Determine the (x, y) coordinate at the center of the cell enclosing the given text.  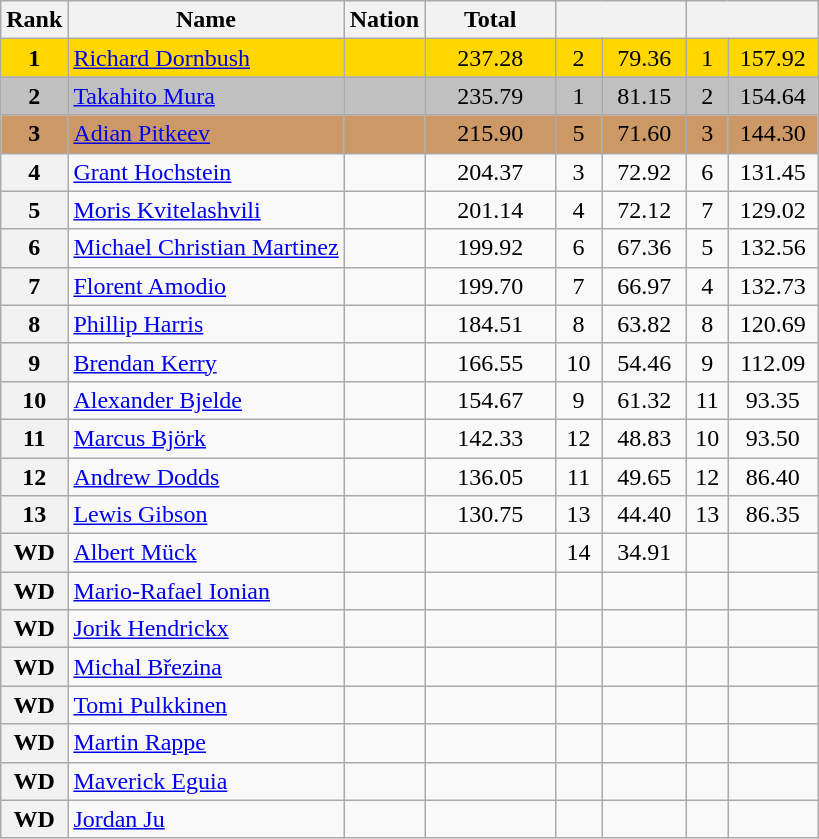
44.40 (644, 515)
Andrew Dodds (206, 477)
129.02 (773, 210)
34.91 (644, 553)
199.92 (490, 248)
14 (579, 553)
61.32 (644, 400)
157.92 (773, 58)
Total (490, 20)
93.50 (773, 438)
Tomi Pulkkinen (206, 705)
49.65 (644, 477)
48.83 (644, 438)
Nation (384, 20)
72.92 (644, 172)
Maverick Eguia (206, 781)
Michael Christian Martinez (206, 248)
86.35 (773, 515)
72.12 (644, 210)
199.70 (490, 286)
Name (206, 20)
Marcus Björk (206, 438)
86.40 (773, 477)
63.82 (644, 324)
66.97 (644, 286)
Jorik Hendrickx (206, 629)
81.15 (644, 96)
237.28 (490, 58)
Takahito Mura (206, 96)
131.45 (773, 172)
Jordan Ju (206, 819)
93.35 (773, 400)
154.67 (490, 400)
67.36 (644, 248)
Michal Březina (206, 667)
71.60 (644, 134)
136.05 (490, 477)
Grant Hochstein (206, 172)
54.46 (644, 362)
Mario-Rafael Ionian (206, 591)
Albert Mück (206, 553)
235.79 (490, 96)
Rank (34, 20)
112.09 (773, 362)
Lewis Gibson (206, 515)
Phillip Harris (206, 324)
Richard Dornbush (206, 58)
204.37 (490, 172)
201.14 (490, 210)
Adian Pitkeev (206, 134)
154.64 (773, 96)
215.90 (490, 134)
130.75 (490, 515)
120.69 (773, 324)
166.55 (490, 362)
184.51 (490, 324)
142.33 (490, 438)
Florent Amodio (206, 286)
Moris Kvitelashvili (206, 210)
Martin Rappe (206, 743)
132.73 (773, 286)
132.56 (773, 248)
79.36 (644, 58)
Alexander Bjelde (206, 400)
144.30 (773, 134)
Brendan Kerry (206, 362)
